Return the (X, Y) coordinate for the center point of the cell that contains the specified text.  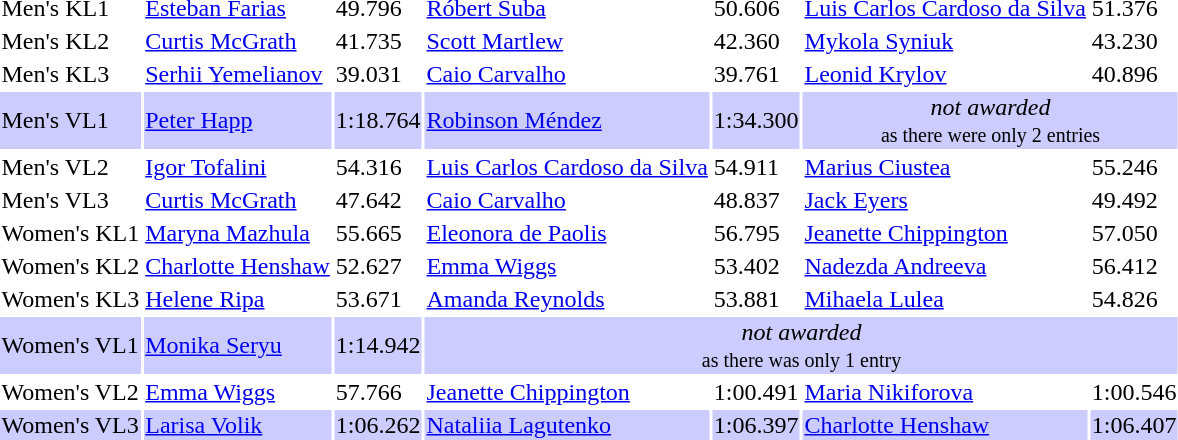
1:06.407 (1134, 425)
Nadezda Andreeva (945, 266)
1:00.546 (1134, 392)
56.412 (1134, 266)
not awardedas there were only 2 entries (990, 120)
53.402 (756, 266)
Robinson Méndez (567, 120)
1:18.764 (378, 120)
Men's KL2 (70, 41)
Maryna Mazhula (238, 233)
Eleonora de Paolis (567, 233)
Women's KL2 (70, 266)
Men's VL1 (70, 120)
1:14.942 (378, 346)
Women's KL3 (70, 299)
42.360 (756, 41)
Nataliia Lagutenko (567, 425)
Women's VL2 (70, 392)
1:34.300 (756, 120)
Amanda Reynolds (567, 299)
54.316 (378, 167)
43.230 (1134, 41)
52.627 (378, 266)
Igor Tofalini (238, 167)
57.050 (1134, 233)
Jack Eyers (945, 200)
56.795 (756, 233)
Luis Carlos Cardoso da Silva (567, 167)
Mykola Syniuk (945, 41)
Helene Ripa (238, 299)
48.837 (756, 200)
Men's VL3 (70, 200)
Maria Nikiforova (945, 392)
Serhii Yemelianov (238, 74)
Leonid Krylov (945, 74)
53.881 (756, 299)
41.735 (378, 41)
Marius Ciustea (945, 167)
Men's KL3 (70, 74)
Men's VL2 (70, 167)
Scott Martlew (567, 41)
39.761 (756, 74)
Larisa Volik (238, 425)
40.896 (1134, 74)
Women's VL1 (70, 346)
Mihaela Lulea (945, 299)
Monika Seryu (238, 346)
49.492 (1134, 200)
57.766 (378, 392)
1:06.262 (378, 425)
54.911 (756, 167)
Peter Happ (238, 120)
not awardedas there was only 1 entry (802, 346)
55.246 (1134, 167)
Women's VL3 (70, 425)
Women's KL1 (70, 233)
53.671 (378, 299)
1:06.397 (756, 425)
54.826 (1134, 299)
1:00.491 (756, 392)
39.031 (378, 74)
55.665 (378, 233)
47.642 (378, 200)
